Provide the (x, y) coordinate of the cell's center where the given text is located.  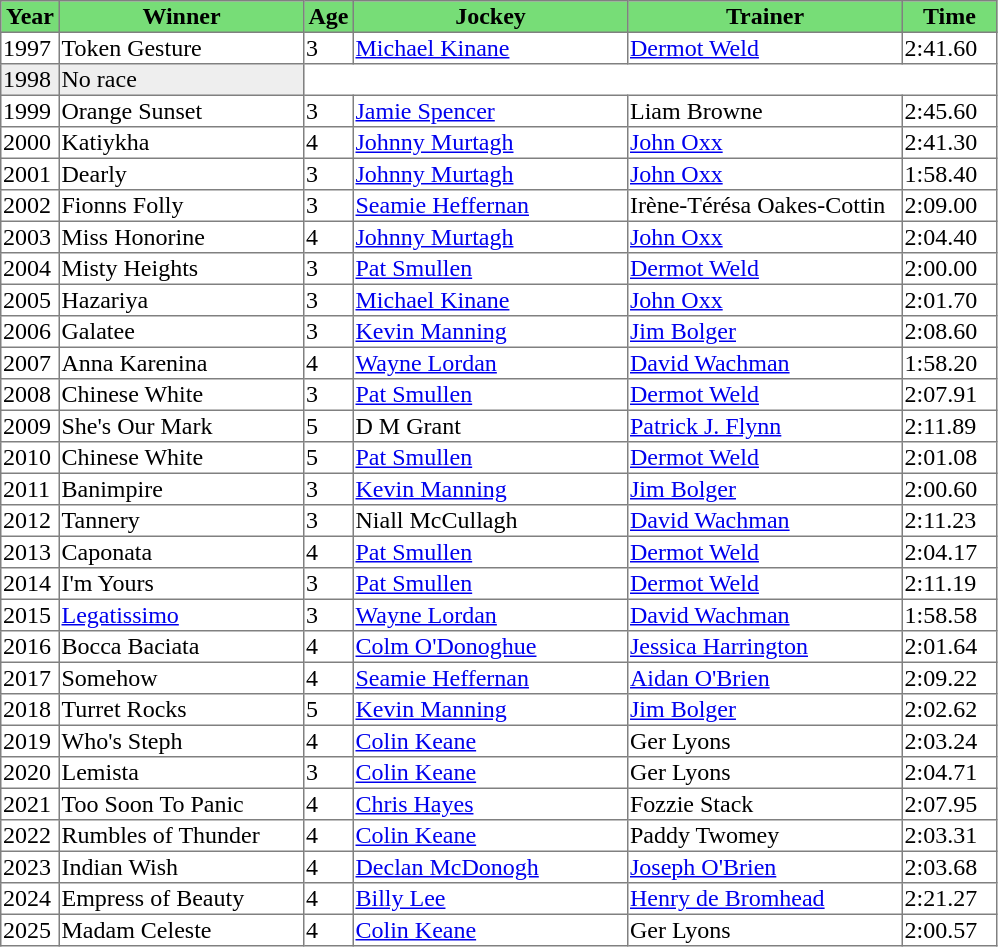
Indian Wish (181, 867)
Misty Heights (181, 269)
2021 (30, 804)
Madam Celeste (181, 930)
Fionns Folly (181, 206)
2025 (30, 930)
2:11.89 (949, 426)
I'm Yours (181, 584)
2024 (30, 899)
Katiykha (181, 143)
1:58.58 (949, 615)
2:07.91 (949, 395)
Billy Lee (490, 899)
2:03.68 (949, 867)
2:07.95 (949, 804)
2:09.00 (949, 206)
2022 (30, 836)
D M Grant (490, 426)
2:04.40 (949, 237)
No race (181, 80)
2012 (30, 521)
2018 (30, 710)
2003 (30, 237)
Fozzie Stack (765, 804)
2005 (30, 300)
2008 (30, 395)
2:08.60 (949, 332)
2016 (30, 647)
2004 (30, 269)
1999 (30, 111)
Too Soon To Panic (181, 804)
Paddy Twomey (765, 836)
2:00.00 (949, 269)
2:03.24 (949, 741)
2:01.64 (949, 647)
Aidan O'Brien (765, 678)
Niall McCullagh (490, 521)
Jessica Harrington (765, 647)
Dearly (181, 174)
Chris Hayes (490, 804)
Miss Honorine (181, 237)
2:11.23 (949, 521)
2006 (30, 332)
Time (949, 17)
2:00.60 (949, 489)
Turret Rocks (181, 710)
2:21.27 (949, 899)
1:58.40 (949, 174)
Liam Browne (765, 111)
Colm O'Donoghue (490, 647)
Lemista (181, 773)
Bocca Baciata (181, 647)
2023 (30, 867)
Empress of Beauty (181, 899)
2:04.17 (949, 552)
2014 (30, 584)
Winner (181, 17)
2020 (30, 773)
2:01.70 (949, 300)
2013 (30, 552)
2007 (30, 363)
2:03.31 (949, 836)
2:45.60 (949, 111)
Year (30, 17)
Token Gesture (181, 48)
2:00.57 (949, 930)
Joseph O'Brien (765, 867)
Who's Steph (181, 741)
2:09.22 (949, 678)
2:11.19 (949, 584)
2:01.08 (949, 458)
2015 (30, 615)
Legatissimo (181, 615)
Patrick J. Flynn (765, 426)
Anna Karenina (181, 363)
Rumbles of Thunder (181, 836)
2:04.71 (949, 773)
2017 (30, 678)
2:41.30 (949, 143)
Orange Sunset (181, 111)
Jockey (490, 17)
Banimpire (181, 489)
Age (329, 17)
1:58.20 (949, 363)
2:02.62 (949, 710)
Declan McDonogh (490, 867)
She's Our Mark (181, 426)
Irène-Térésa Oakes-Cottin (765, 206)
Trainer (765, 17)
1997 (30, 48)
2010 (30, 458)
Henry de Bromhead (765, 899)
Jamie Spencer (490, 111)
2001 (30, 174)
2009 (30, 426)
2002 (30, 206)
2000 (30, 143)
2:41.60 (949, 48)
Tannery (181, 521)
1998 (30, 80)
2019 (30, 741)
2011 (30, 489)
Galatee (181, 332)
Hazariya (181, 300)
Caponata (181, 552)
Somehow (181, 678)
